Locate the cell with the specified text and output its [X, Y] center coordinate. 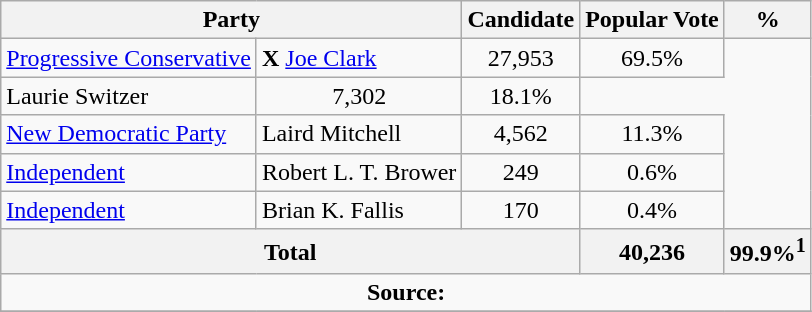
Laurie Switzer [129, 96]
Party [232, 20]
Popular Vote [652, 20]
Laird Mitchell [358, 134]
Total [290, 252]
X Joe Clark [358, 58]
0.4% [652, 210]
40,236 [652, 252]
11.3% [652, 134]
7,302 [358, 96]
4,562 [521, 134]
170 [521, 210]
Progressive Conservative [129, 58]
18.1% [521, 96]
99.9%1 [768, 252]
% [768, 20]
249 [521, 172]
Brian K. Fallis [358, 210]
Candidate [521, 20]
Source: [406, 293]
New Democratic Party [129, 134]
Robert L. T. Brower [358, 172]
0.6% [652, 172]
69.5% [652, 58]
27,953 [521, 58]
